Determine the [x, y] coordinate at the center of the cell enclosing the given text.  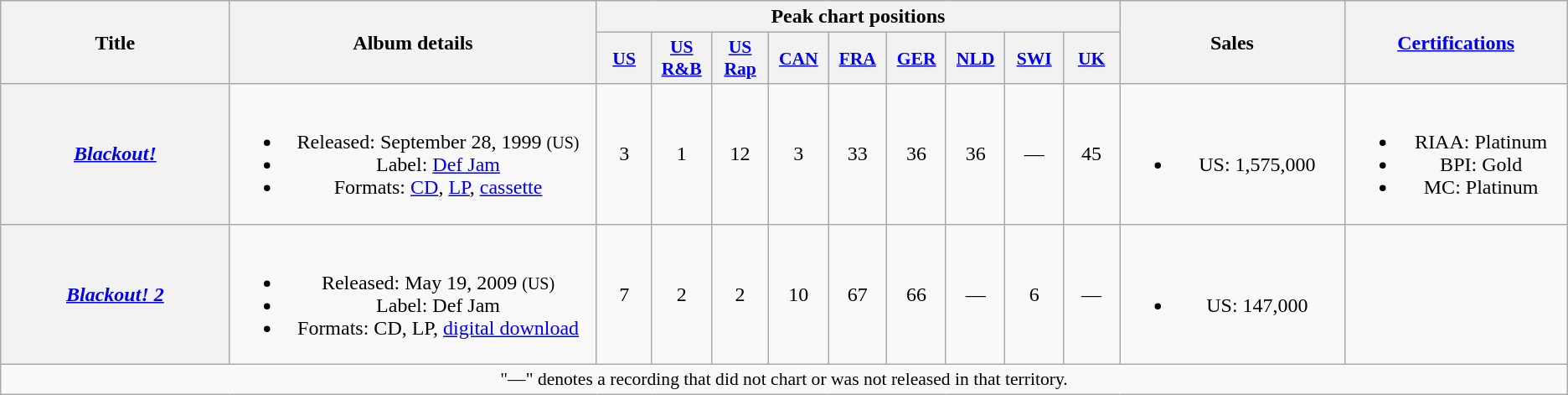
Album details [413, 42]
UK [1091, 59]
"—" denotes a recording that did not chart or was not released in that territory. [784, 379]
7 [624, 294]
67 [858, 294]
10 [799, 294]
CAN [799, 59]
GER [916, 59]
45 [1091, 154]
12 [740, 154]
66 [916, 294]
US: 147,000 [1232, 294]
6 [1034, 294]
US [624, 59]
NLD [975, 59]
Released: September 28, 1999 (US)Label: Def JamFormats: CD, LP, cassette [413, 154]
SWI [1034, 59]
Peak chart positions [858, 17]
US: 1,575,000 [1232, 154]
Title [116, 42]
33 [858, 154]
Blackout! [116, 154]
Certifications [1456, 42]
Sales [1232, 42]
USR&B [682, 59]
US Rap [740, 59]
Blackout! 2 [116, 294]
Released: May 19, 2009 (US)Label: Def JamFormats: CD, LP, digital download [413, 294]
1 [682, 154]
RIAA: PlatinumBPI: GoldMC: Platinum [1456, 154]
FRA [858, 59]
